Return the [X, Y] coordinate for the center point of the cell that contains the specified text.  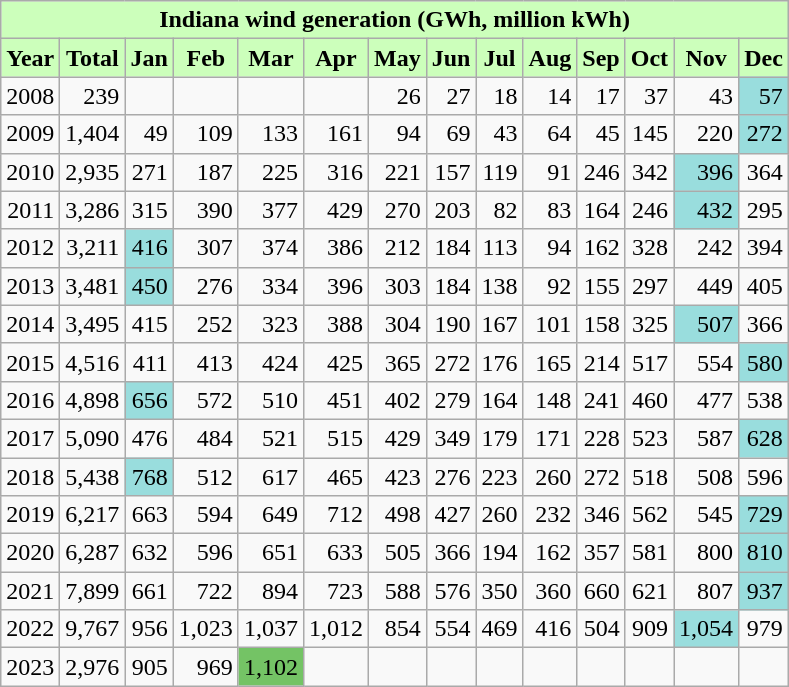
2017 [30, 438]
133 [270, 134]
729 [764, 515]
303 [397, 286]
2021 [30, 591]
Nov [706, 58]
Jan [149, 58]
171 [550, 438]
2014 [30, 324]
Total [92, 58]
14 [550, 96]
477 [706, 400]
2013 [30, 286]
220 [706, 134]
316 [336, 172]
2022 [30, 629]
660 [601, 591]
49 [149, 134]
203 [451, 210]
Jul [500, 58]
2018 [30, 477]
357 [601, 553]
18 [500, 96]
507 [706, 324]
374 [270, 248]
360 [550, 591]
190 [451, 324]
365 [397, 362]
576 [451, 591]
239 [92, 96]
323 [270, 324]
176 [500, 362]
3,481 [92, 286]
7,899 [92, 591]
27 [451, 96]
45 [601, 134]
621 [649, 591]
4,516 [92, 362]
342 [649, 172]
2016 [30, 400]
138 [500, 286]
628 [764, 438]
350 [500, 591]
295 [764, 210]
109 [206, 134]
212 [397, 248]
2015 [30, 362]
May [397, 58]
388 [336, 324]
3,286 [92, 210]
969 [206, 667]
145 [649, 134]
2009 [30, 134]
661 [149, 591]
17 [601, 96]
390 [206, 210]
270 [397, 210]
956 [149, 629]
451 [336, 400]
413 [206, 362]
515 [336, 438]
242 [706, 248]
450 [149, 286]
241 [601, 400]
518 [649, 477]
6,287 [92, 553]
649 [270, 515]
92 [550, 286]
810 [764, 553]
504 [601, 629]
517 [649, 362]
1,012 [336, 629]
723 [336, 591]
484 [206, 438]
415 [149, 324]
894 [270, 591]
Sep [601, 58]
155 [601, 286]
57 [764, 96]
167 [500, 324]
Oct [649, 58]
498 [397, 515]
214 [601, 362]
2023 [30, 667]
402 [397, 400]
594 [206, 515]
9,767 [92, 629]
427 [451, 515]
722 [206, 591]
325 [649, 324]
909 [649, 629]
1,054 [706, 629]
113 [500, 248]
37 [649, 96]
Feb [206, 58]
64 [550, 134]
508 [706, 477]
1,037 [270, 629]
2012 [30, 248]
304 [397, 324]
572 [206, 400]
187 [206, 172]
632 [149, 553]
101 [550, 324]
91 [550, 172]
581 [649, 553]
2,976 [92, 667]
5,438 [92, 477]
580 [764, 362]
432 [706, 210]
2008 [30, 96]
505 [397, 553]
979 [764, 629]
656 [149, 400]
4,898 [92, 400]
307 [206, 248]
165 [550, 362]
386 [336, 248]
2010 [30, 172]
449 [706, 286]
1,023 [206, 629]
194 [500, 553]
3,495 [92, 324]
476 [149, 438]
Apr [336, 58]
521 [270, 438]
228 [601, 438]
297 [649, 286]
663 [149, 515]
157 [451, 172]
225 [270, 172]
Indiana wind generation (GWh, million kWh) [395, 20]
405 [764, 286]
512 [206, 477]
119 [500, 172]
2011 [30, 210]
232 [550, 515]
148 [550, 400]
1,102 [270, 667]
26 [397, 96]
854 [397, 629]
2020 [30, 553]
423 [397, 477]
588 [397, 591]
179 [500, 438]
460 [649, 400]
469 [500, 629]
6,217 [92, 515]
315 [149, 210]
465 [336, 477]
223 [500, 477]
1,404 [92, 134]
221 [397, 172]
346 [601, 515]
510 [270, 400]
349 [451, 438]
587 [706, 438]
328 [649, 248]
364 [764, 172]
712 [336, 515]
377 [270, 210]
69 [451, 134]
394 [764, 248]
271 [149, 172]
937 [764, 591]
Mar [270, 58]
Year [30, 58]
3,211 [92, 248]
425 [336, 362]
Aug [550, 58]
83 [550, 210]
538 [764, 400]
424 [270, 362]
768 [149, 477]
800 [706, 553]
651 [270, 553]
252 [206, 324]
807 [706, 591]
617 [270, 477]
161 [336, 134]
633 [336, 553]
2,935 [92, 172]
411 [149, 362]
Dec [764, 58]
279 [451, 400]
5,090 [92, 438]
158 [601, 324]
562 [649, 515]
82 [500, 210]
2019 [30, 515]
905 [149, 667]
334 [270, 286]
Jun [451, 58]
523 [649, 438]
545 [706, 515]
